Scan for the cell matching the given text and deliver its [x, y] coordinate at center. 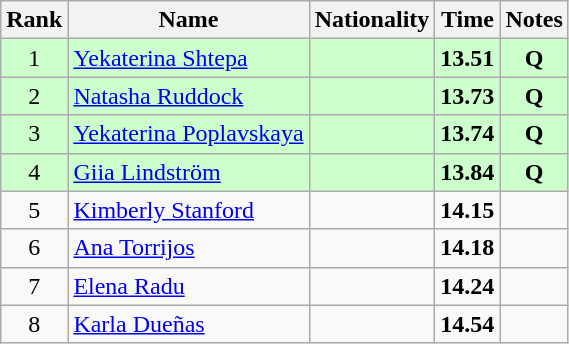
7 [34, 286]
1 [34, 58]
8 [34, 324]
5 [34, 210]
Natasha Ruddock [188, 96]
Yekaterina Poplavskaya [188, 134]
Name [188, 20]
Karla Dueñas [188, 324]
2 [34, 96]
14.15 [468, 210]
Elena Radu [188, 286]
14.24 [468, 286]
13.74 [468, 134]
Rank [34, 20]
3 [34, 134]
Kimberly Stanford [188, 210]
13.51 [468, 58]
14.18 [468, 248]
Ana Torrijos [188, 248]
4 [34, 172]
13.84 [468, 172]
6 [34, 248]
Yekaterina Shtepa [188, 58]
Time [468, 20]
14.54 [468, 324]
Notes [534, 20]
Nationality [372, 20]
Giia Lindström [188, 172]
13.73 [468, 96]
